Detect which cell encompasses the target text, then output its [x, y] center coordinate. 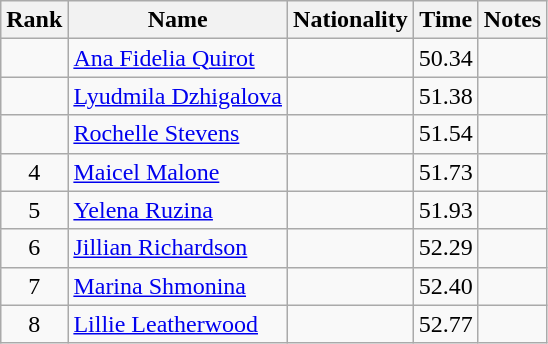
51.54 [446, 134]
4 [34, 172]
Ana Fidelia Quirot [178, 58]
Rank [34, 20]
Lillie Leatherwood [178, 324]
Maicel Malone [178, 172]
Name [178, 20]
52.77 [446, 324]
7 [34, 286]
Jillian Richardson [178, 248]
6 [34, 248]
Rochelle Stevens [178, 134]
51.93 [446, 210]
Marina Shmonina [178, 286]
Notes [512, 20]
51.73 [446, 172]
Lyudmila Dzhigalova [178, 96]
Time [446, 20]
52.40 [446, 286]
5 [34, 210]
50.34 [446, 58]
51.38 [446, 96]
8 [34, 324]
Nationality [351, 20]
52.29 [446, 248]
Yelena Ruzina [178, 210]
